For the text-containing cell, return its midpoint in (x, y) coordinate format. 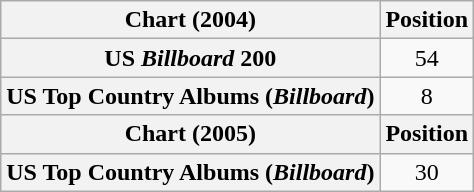
8 (427, 96)
Chart (2004) (190, 20)
30 (427, 172)
US Billboard 200 (190, 58)
Chart (2005) (190, 134)
54 (427, 58)
